Extract the [X, Y] coordinate from the center of the cell holding the provided text.  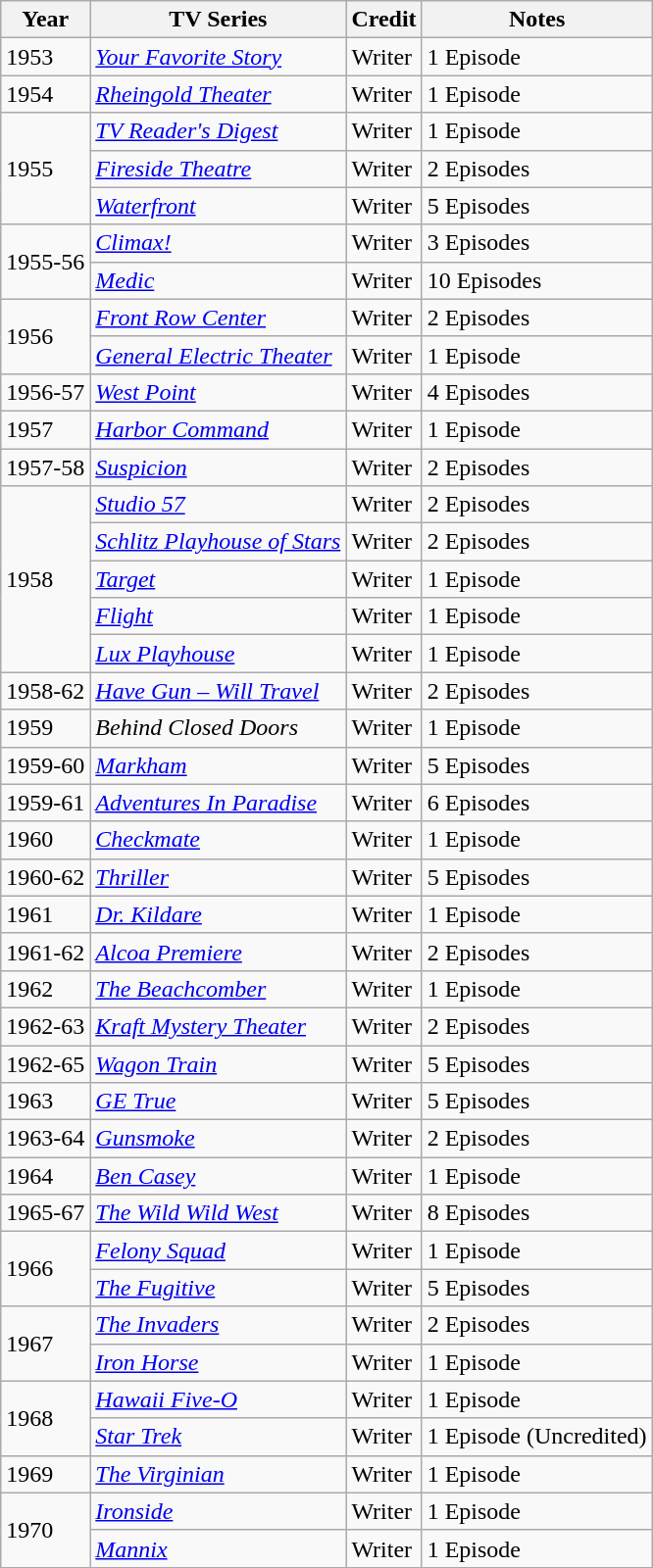
Rheingold Theater [218, 94]
Harbor Command [218, 429]
1959-61 [45, 803]
3 Episodes [537, 243]
Hawaii Five-O [218, 1399]
1967 [45, 1344]
TV Reader's Digest [218, 131]
Medic [218, 280]
1955-56 [45, 262]
10 Episodes [537, 280]
Alcoa Premiere [218, 952]
Ironside [218, 1511]
1960 [45, 840]
1963 [45, 1102]
1958 [45, 579]
The Beachcomber [218, 989]
1957 [45, 429]
1959-60 [45, 765]
General Electric Theater [218, 355]
1956 [45, 336]
1957-58 [45, 467]
1953 [45, 57]
Front Row Center [218, 318]
Markham [218, 765]
West Point [218, 392]
Behind Closed Doors [218, 728]
Thriller [218, 877]
Felony Squad [218, 1250]
Schlitz Playhouse of Stars [218, 542]
TV Series [218, 20]
1959 [45, 728]
1970 [45, 1530]
1969 [45, 1474]
Gunsmoke [218, 1139]
Kraft Mystery Theater [218, 1026]
Studio 57 [218, 505]
Year [45, 20]
1956-57 [45, 392]
1962-65 [45, 1063]
The Virginian [218, 1474]
GE True [218, 1102]
Flight [218, 616]
Adventures In Paradise [218, 803]
Waterfront [218, 206]
Climax! [218, 243]
Iron Horse [218, 1362]
Wagon Train [218, 1063]
6 Episodes [537, 803]
Mannix [218, 1548]
1962-63 [45, 1026]
Suspicion [218, 467]
1965-67 [45, 1213]
Your Favorite Story [218, 57]
1955 [45, 169]
The Wild Wild West [218, 1213]
The Invaders [218, 1325]
1962 [45, 989]
1968 [45, 1418]
Dr. Kildare [218, 914]
Lux Playhouse [218, 654]
1963-64 [45, 1139]
Fireside Theatre [218, 169]
1954 [45, 94]
Credit [384, 20]
Notes [537, 20]
Star Trek [218, 1437]
The Fugitive [218, 1288]
1966 [45, 1269]
Target [218, 579]
1 Episode (Uncredited) [537, 1437]
Ben Casey [218, 1176]
8 Episodes [537, 1213]
1964 [45, 1176]
4 Episodes [537, 392]
Have Gun – Will Travel [218, 691]
1961 [45, 914]
1960-62 [45, 877]
1958-62 [45, 691]
Checkmate [218, 840]
1961-62 [45, 952]
